Detect which cell encompasses the target text, then output its [X, Y] center coordinate. 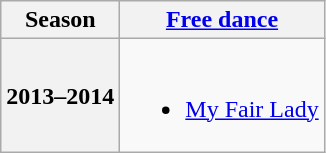
2013–2014 [60, 96]
My Fair Lady [222, 96]
Free dance [222, 20]
Season [60, 20]
